Find where the given text appears and provide that cell's center as (X, Y) coordinate. 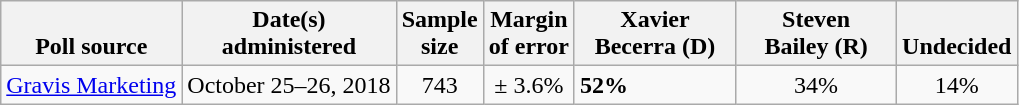
XavierBecerra (D) (654, 34)
743 (440, 85)
Undecided (957, 34)
± 3.6% (528, 85)
StevenBailey (R) (816, 34)
Date(s)administered (289, 34)
52% (654, 85)
34% (816, 85)
14% (957, 85)
Marginof error (528, 34)
Samplesize (440, 34)
Poll source (92, 34)
October 25–26, 2018 (289, 85)
Gravis Marketing (92, 85)
